Search for the cell housing the specified text and yield its [x, y] center coordinate. 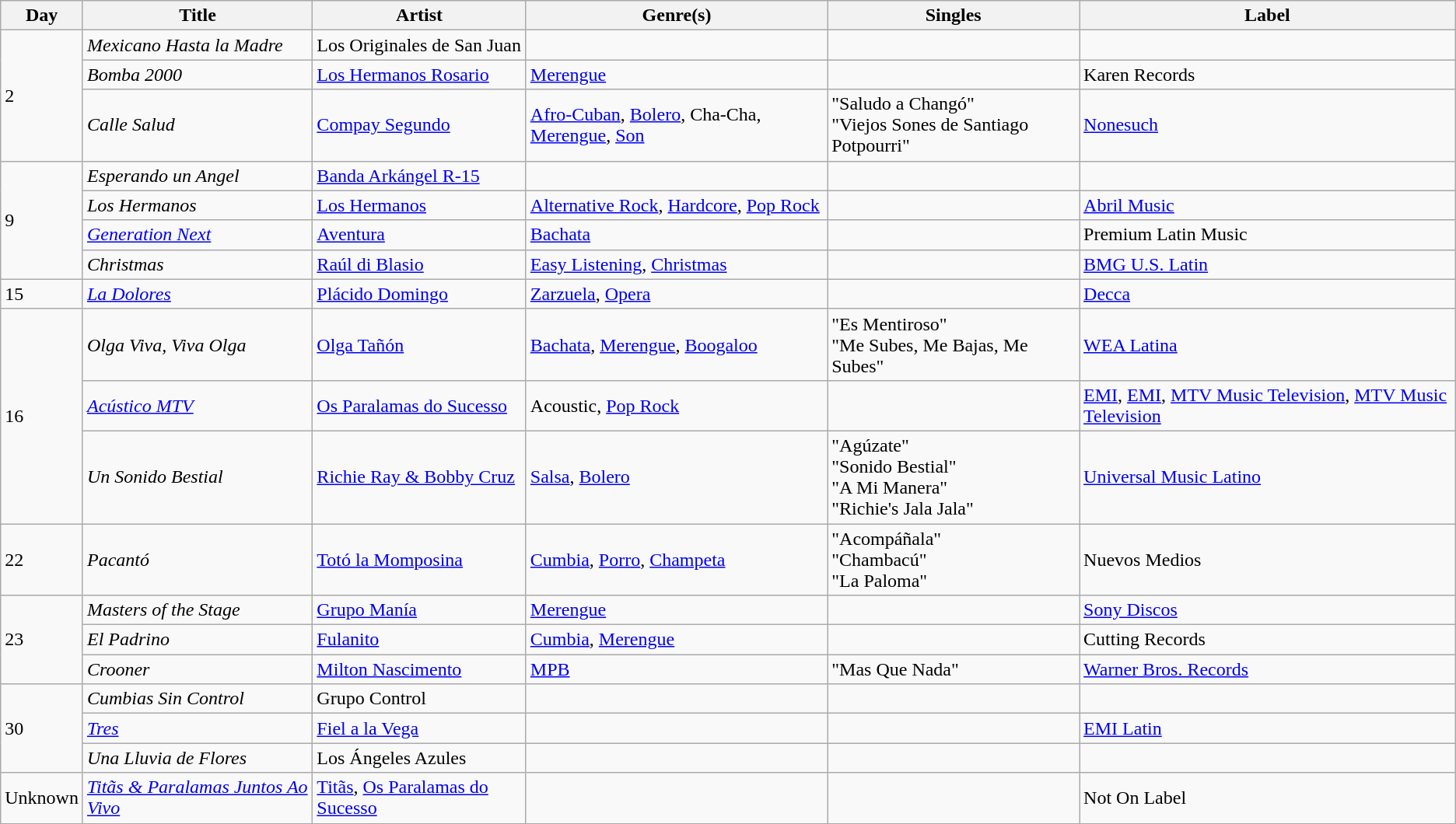
2 [42, 96]
22 [42, 560]
Los Hermanos Rosario [419, 75]
Salsa, Bolero [677, 477]
Alternative Rock, Hardcore, Pop Rock [677, 205]
Bachata, Merengue, Boogaloo [677, 344]
Titãs & Paralamas Juntos Ao Vivo [198, 798]
Grupo Manía [419, 610]
Acoustic, Pop Rock [677, 406]
Nonesuch [1268, 125]
"Agúzate""Sonido Bestial""A Mi Manera""Richie's Jala Jala" [954, 477]
"Mas Que Nada" [954, 669]
Plácido Domingo [419, 294]
Esperando un Angel [198, 176]
Premium Latin Music [1268, 235]
Mexicano Hasta la Madre [198, 45]
Bomba 2000 [198, 75]
Cumbias Sin Control [198, 699]
El Padrino [198, 640]
Abril Music [1268, 205]
Fiel a la Vega [419, 728]
Bachata [677, 235]
Una Lluvia de Flores [198, 758]
Milton Nascimento [419, 669]
Compay Segundo [419, 125]
16 [42, 416]
Aventura [419, 235]
23 [42, 640]
EMI Latin [1268, 728]
Zarzuela, Opera [677, 294]
Nuevos Medios [1268, 560]
Warner Bros. Records [1268, 669]
Easy Listening, Christmas [677, 264]
Generation Next [198, 235]
Acústico MTV [198, 406]
Los Originales de San Juan [419, 45]
"Saludo a Changó""Viejos Sones de Santiago Potpourri" [954, 125]
Genre(s) [677, 16]
Grupo Control [419, 699]
Title [198, 16]
Cutting Records [1268, 640]
Titãs, Os Paralamas do Sucesso [419, 798]
Unknown [42, 798]
MPB [677, 669]
Olga Viva, Viva Olga [198, 344]
EMI, EMI, MTV Music Television, MTV Music Television [1268, 406]
Day [42, 16]
Masters of the Stage [198, 610]
Totó la Momposina [419, 560]
Richie Ray & Bobby Cruz [419, 477]
La Dolores [198, 294]
Olga Tañón [419, 344]
WEA Latina [1268, 344]
Artist [419, 16]
Calle Salud [198, 125]
Los Ángeles Azules [419, 758]
Label [1268, 16]
Crooner [198, 669]
Os Paralamas do Sucesso [419, 406]
Universal Music Latino [1268, 477]
Fulanito [419, 640]
"Acompáñala""Chambacú""La Paloma" [954, 560]
Cumbia, Merengue [677, 640]
15 [42, 294]
Not On Label [1268, 798]
Singles [954, 16]
Decca [1268, 294]
Raúl di Blasio [419, 264]
30 [42, 728]
Banda Arkángel R-15 [419, 176]
Sony Discos [1268, 610]
BMG U.S. Latin [1268, 264]
Karen Records [1268, 75]
Pacantó [198, 560]
Cumbia, Porro, Champeta [677, 560]
"Es Mentiroso""Me Subes, Me Bajas, Me Subes" [954, 344]
Christmas [198, 264]
Un Sonido Bestial [198, 477]
Tres [198, 728]
Afro-Cuban, Bolero, Cha-Cha, Merengue, Son [677, 125]
9 [42, 220]
